Detect which cell encompasses the target text, then output its [X, Y] center coordinate. 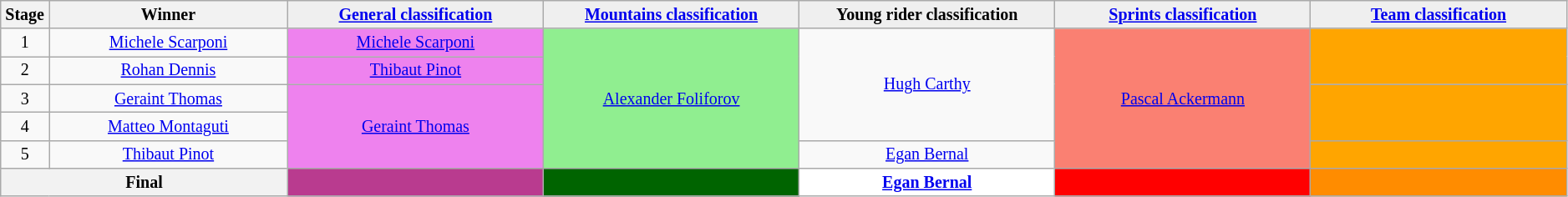
2 [25, 70]
Final [145, 182]
Rohan Dennis [169, 70]
Hugh Carthy [927, 85]
5 [25, 154]
Mountains classification [671, 15]
Alexander Foliforov [671, 98]
Matteo Montaguti [169, 127]
Stage [25, 15]
Sprints classification [1183, 15]
Young rider classification [927, 15]
Winner [169, 15]
General classification [415, 15]
4 [25, 127]
3 [25, 98]
Team classification [1439, 15]
1 [25, 43]
Pascal Ackermann [1183, 98]
